From the cell containing the given text, extract its center point as [x, y] coordinate. 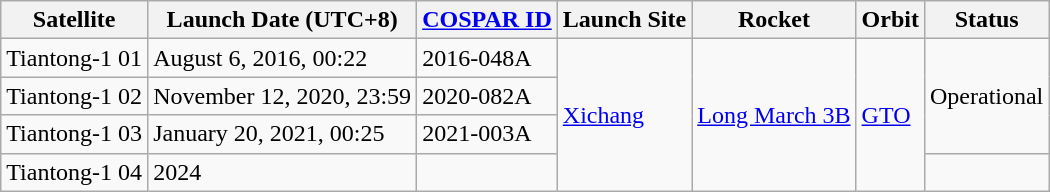
GTO [890, 115]
Status [986, 20]
November 12, 2020, 23:59 [282, 96]
January 20, 2021, 00:25 [282, 134]
August 6, 2016, 00:22 [282, 58]
Long March 3B [774, 115]
Tiantong-1 03 [74, 134]
Operational [986, 96]
2024 [282, 172]
Satellite [74, 20]
Orbit [890, 20]
Launch Site [624, 20]
Rocket [774, 20]
Tiantong-1 04 [74, 172]
Tiantong-1 01 [74, 58]
Xichang [624, 115]
2016-048A [488, 58]
2021-003A [488, 134]
COSPAR ID [488, 20]
2020-082A [488, 96]
Launch Date (UTC+8) [282, 20]
Tiantong-1 02 [74, 96]
